Scan for the cell matching the given text and deliver its (X, Y) coordinate at center. 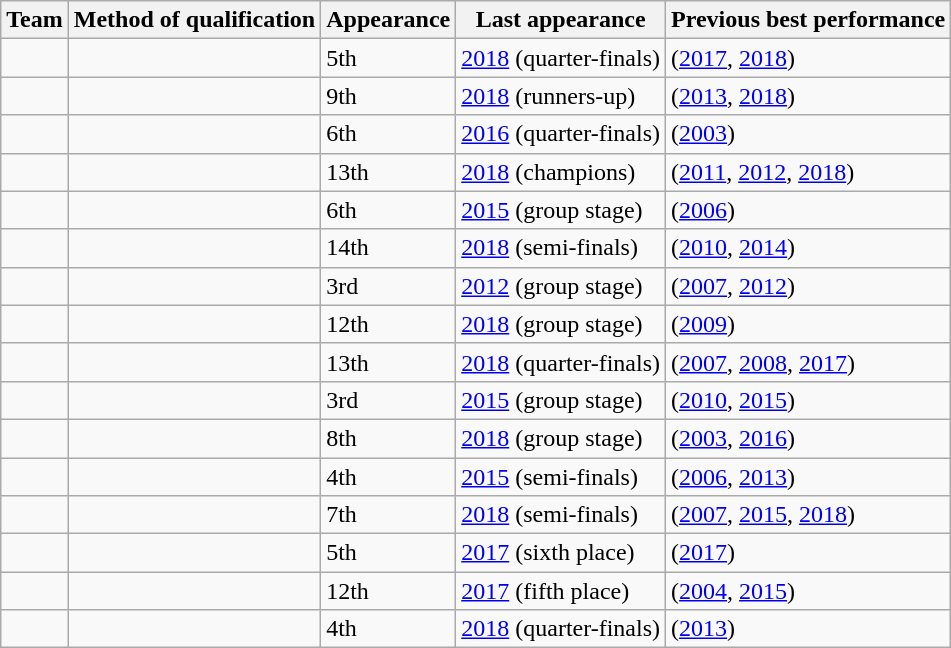
14th (388, 248)
(2003) (808, 134)
(2003, 2016) (808, 438)
2018 (runners-up) (561, 96)
(2013, 2018) (808, 96)
(2007, 2015, 2018) (808, 515)
Last appearance (561, 20)
Method of qualification (194, 20)
(2017) (808, 553)
2017 (sixth place) (561, 553)
(2010, 2014) (808, 248)
9th (388, 96)
(2007, 2008, 2017) (808, 362)
2016 (quarter-finals) (561, 134)
(2006, 2013) (808, 477)
8th (388, 438)
(2006) (808, 210)
(2010, 2015) (808, 400)
2015 (semi-finals) (561, 477)
Appearance (388, 20)
(2009) (808, 324)
(2011, 2012, 2018) (808, 172)
2018 (champions) (561, 172)
Previous best performance (808, 20)
2012 (group stage) (561, 286)
Team (35, 20)
(2013) (808, 629)
7th (388, 515)
(2017, 2018) (808, 58)
2017 (fifth place) (561, 591)
(2004, 2015) (808, 591)
(2007, 2012) (808, 286)
